Extract the (x, y) coordinate from the center of the cell holding the provided text.  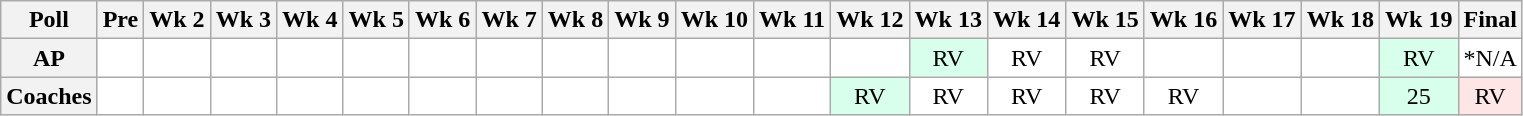
Wk 8 (575, 20)
Wk 5 (376, 20)
Wk 13 (948, 20)
Wk 4 (310, 20)
Wk 7 (509, 20)
Wk 18 (1340, 20)
25 (1419, 96)
Poll (49, 20)
Wk 9 (642, 20)
Wk 15 (1105, 20)
Wk 11 (792, 20)
Final (1490, 20)
Wk 3 (243, 20)
Wk 6 (442, 20)
Wk 17 (1262, 20)
Wk 14 (1026, 20)
*N/A (1490, 58)
Wk 10 (714, 20)
Coaches (49, 96)
Wk 16 (1183, 20)
Wk 19 (1419, 20)
Wk 2 (177, 20)
Wk 12 (870, 20)
Pre (120, 20)
AP (49, 58)
